Search for the cell housing the specified text and yield its [x, y] center coordinate. 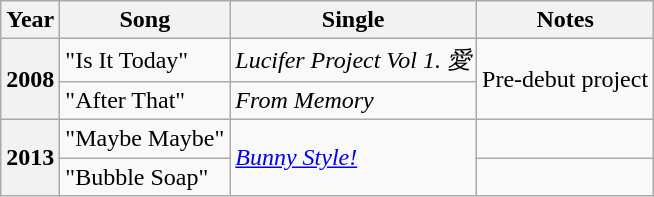
Year [30, 20]
"Maybe Maybe" [145, 138]
2013 [30, 157]
2008 [30, 80]
From Memory [354, 100]
Lucifer Project Vol 1. 愛 [354, 60]
"After That" [145, 100]
"Is It Today" [145, 60]
Bunny Style! [354, 157]
Song [145, 20]
Single [354, 20]
"Bubble Soap" [145, 177]
Pre-debut project [566, 80]
Notes [566, 20]
